Locate the cell with the specified text and output its (X, Y) center coordinate. 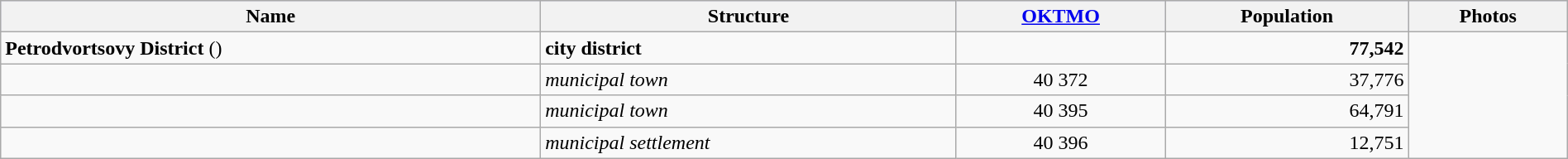
64,791 (1287, 111)
Petrodvortsovy District () (271, 48)
Structure (749, 17)
Name (271, 17)
40 396 (1060, 142)
12,751 (1287, 142)
OKTMO (1060, 17)
40 395 (1060, 111)
77,542 (1287, 48)
40 372 (1060, 79)
municipal settlement (749, 142)
Photos (1488, 17)
city district (749, 48)
37,776 (1287, 79)
Population (1287, 17)
